Capture the cell that displays the provided text and extract its (x, y) central coordinate. 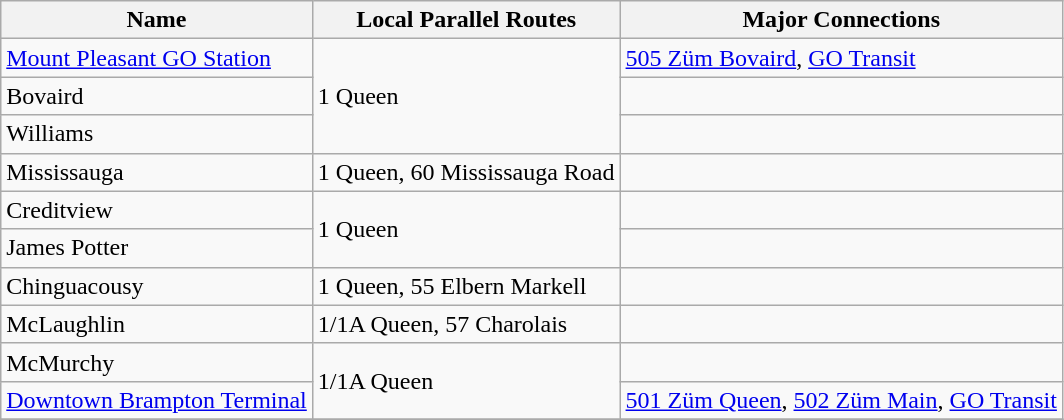
Mississauga (157, 172)
James Potter (157, 248)
McMurchy (157, 362)
Local Parallel Routes (466, 20)
Bovaird (157, 96)
501 Züm Queen, 502 Züm Main, GO Transit (841, 400)
505 Züm Bovaird, GO Transit (841, 58)
Chinguacousy (157, 286)
Major Connections (841, 20)
1/1A Queen, 57 Charolais (466, 324)
1 Queen, 60 Mississauga Road (466, 172)
Name (157, 20)
1/1A Queen (466, 381)
Williams (157, 134)
Downtown Brampton Terminal (157, 400)
McLaughlin (157, 324)
Creditview (157, 210)
Mount Pleasant GO Station (157, 58)
1 Queen, 55 Elbern Markell (466, 286)
